From the cell containing the given text, extract its center point as [x, y] coordinate. 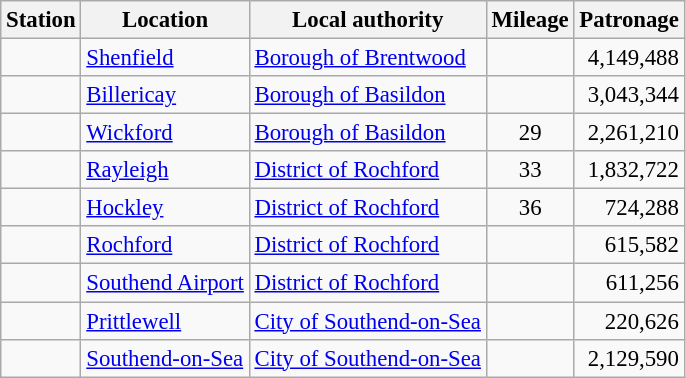
Hockley [165, 208]
Local authority [368, 20]
615,582 [629, 245]
1,832,722 [629, 170]
36 [530, 208]
Mileage [530, 20]
Rayleigh [165, 170]
3,043,344 [629, 95]
724,288 [629, 208]
4,149,488 [629, 58]
29 [530, 133]
2,129,590 [629, 358]
33 [530, 170]
2,261,210 [629, 133]
220,626 [629, 321]
Shenfield [165, 58]
Southend Airport [165, 283]
Borough of Brentwood [368, 58]
Southend-on-Sea [165, 358]
Rochford [165, 245]
Billericay [165, 95]
Wickford [165, 133]
Location [165, 20]
Prittlewell [165, 321]
Station [41, 20]
Patronage [629, 20]
611,256 [629, 283]
